Search for the cell housing the specified text and yield its (X, Y) center coordinate. 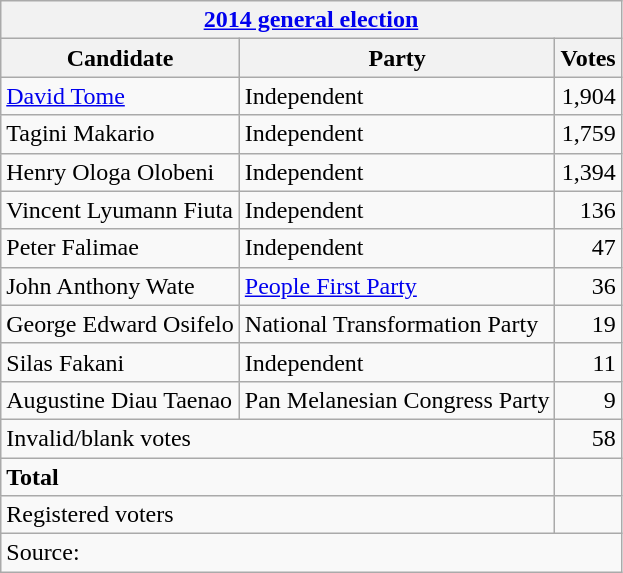
Votes (588, 58)
2014 general election (311, 20)
Party (397, 58)
National Transformation Party (397, 324)
1,759 (588, 134)
Tagini Makario (120, 134)
Total (278, 477)
Henry Ologa Olobeni (120, 172)
Registered voters (278, 515)
Invalid/blank votes (278, 438)
58 (588, 438)
Candidate (120, 58)
Silas Fakani (120, 362)
11 (588, 362)
People First Party (397, 286)
47 (588, 248)
36 (588, 286)
David Tome (120, 96)
John Anthony Wate (120, 286)
1,904 (588, 96)
Vincent Lyumann Fiuta (120, 210)
1,394 (588, 172)
19 (588, 324)
9 (588, 400)
George Edward Osifelo (120, 324)
Pan Melanesian Congress Party (397, 400)
Peter Falimae (120, 248)
Augustine Diau Taenao (120, 400)
136 (588, 210)
Source: (311, 553)
